Identify which cell holds the provided text, then report its [X, Y] central coordinate. 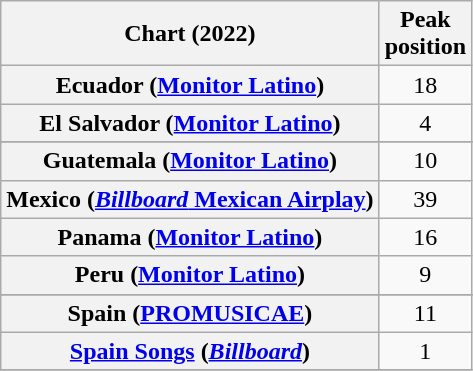
Chart (2022) [190, 34]
Panama (Monitor Latino) [190, 237]
El Salvador (Monitor Latino) [190, 123]
4 [425, 123]
18 [425, 85]
Mexico (Billboard Mexican Airplay) [190, 199]
39 [425, 199]
Spain (PROMUSICAE) [190, 313]
Guatemala (Monitor Latino) [190, 161]
Peakposition [425, 34]
11 [425, 313]
9 [425, 275]
10 [425, 161]
Peru (Monitor Latino) [190, 275]
Spain Songs (Billboard) [190, 351]
16 [425, 237]
1 [425, 351]
Ecuador (Monitor Latino) [190, 85]
